Provide the [X, Y] coordinate of the cell's center where the given text is located.  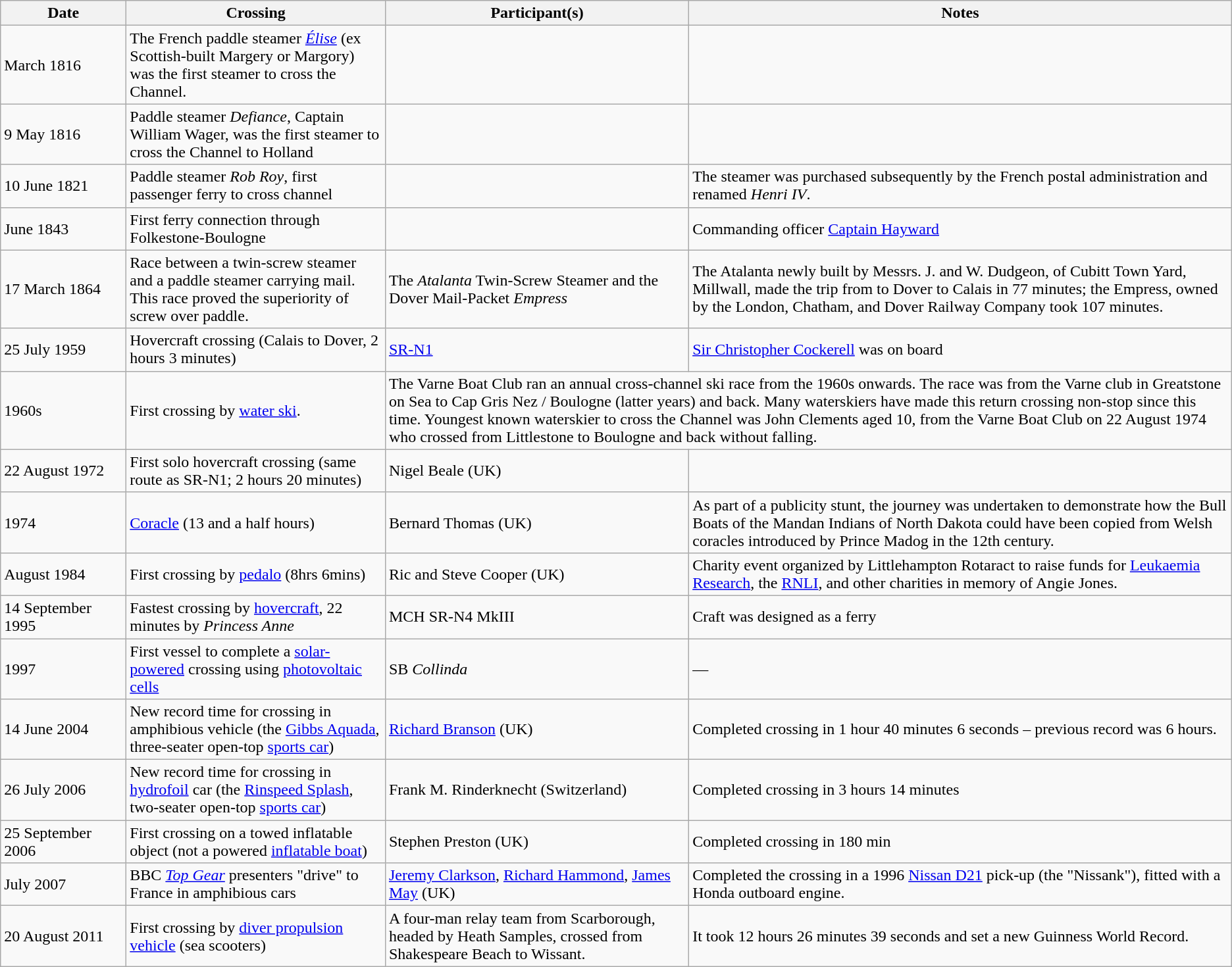
Nigel Beale (UK) [537, 471]
Commanding officer Captain Hayward [961, 229]
A four-man relay team from Scarborough, headed by Heath Samples, crossed from Shakespeare Beach to Wissant. [537, 936]
Sir Christopher Cockerell was on board [961, 350]
Hovercraft crossing (Calais to Dover, 2 hours 3 minutes) [256, 350]
Paddle steamer Defiance, Captain William Wager, was the first steamer to cross the Channel to Holland [256, 134]
July 2007 [63, 884]
Charity event organized by Littlehampton Rotaract to raise funds for Leukaemia Research, the RNLI, and other charities in memory of Angie Jones. [961, 574]
It took 12 hours 26 minutes 39 seconds and set a new Guinness World Record. [961, 936]
25 July 1959 [63, 350]
First ferry connection through Folkestone-Boulogne [256, 229]
14 September 1995 [63, 617]
The French paddle steamer Élise (ex Scottish-built Margery or Margory) was the first steamer to cross the Channel. [256, 64]
Bernard Thomas (UK) [537, 522]
Coracle (13 and a half hours) [256, 522]
Paddle steamer Rob Roy, first passenger ferry to cross channel [256, 186]
SR-N1 [537, 350]
Frank M. Rinderknecht (Switzerland) [537, 790]
First vessel to complete a solar-powered crossing using photovoltaic cells [256, 668]
Race between a twin-screw steamer and a paddle steamer carrying mail. This race proved the superiority of screw over paddle. [256, 289]
Completed crossing in 3 hours 14 minutes [961, 790]
Completed crossing in 1 hour 40 minutes 6 seconds – previous record was 6 hours. [961, 730]
1960s [63, 410]
Crossing [256, 13]
The steamer was purchased subsequently by the French postal administration and renamed Henri IV. [961, 186]
Stephen Preston (UK) [537, 842]
SB Collinda [537, 668]
New record time for crossing in amphibious vehicle (the Gibbs Aquada, three-seater open-top sports car) [256, 730]
9 May 1816 [63, 134]
First solo hovercraft crossing (same route as SR-N1; 2 hours 20 minutes) [256, 471]
First crossing by pedalo (8hrs 6mins) [256, 574]
20 August 2011 [63, 936]
Jeremy Clarkson, Richard Hammond, James May (UK) [537, 884]
— [961, 668]
August 1984 [63, 574]
26 July 2006 [63, 790]
Date [63, 13]
First crossing on a towed inflatable object (not a powered inflatable boat) [256, 842]
Completed crossing in 180 min [961, 842]
June 1843 [63, 229]
New record time for crossing in hydrofoil car (the Rinspeed Splash, two-seater open-top sports car) [256, 790]
Completed the crossing in a 1996 Nissan D21 pick-up (the "Nissank"), fitted with a Honda outboard engine. [961, 884]
Craft was designed as a ferry [961, 617]
10 June 1821 [63, 186]
Richard Branson (UK) [537, 730]
March 1816 [63, 64]
Participant(s) [537, 13]
1997 [63, 668]
First crossing by water ski. [256, 410]
First crossing by diver propulsion vehicle (sea scooters) [256, 936]
14 June 2004 [63, 730]
Ric and Steve Cooper (UK) [537, 574]
17 March 1864 [63, 289]
BBC Top Gear presenters "drive" to France in amphibious cars [256, 884]
MCH SR-N4 MkIII [537, 617]
25 September 2006 [63, 842]
Fastest crossing by hovercraft, 22 minutes by Princess Anne [256, 617]
22 August 1972 [63, 471]
The Atalanta Twin-Screw Steamer and the Dover Mail-Packet Empress [537, 289]
1974 [63, 522]
Notes [961, 13]
